From the cell containing the given text, extract its center point as (x, y) coordinate. 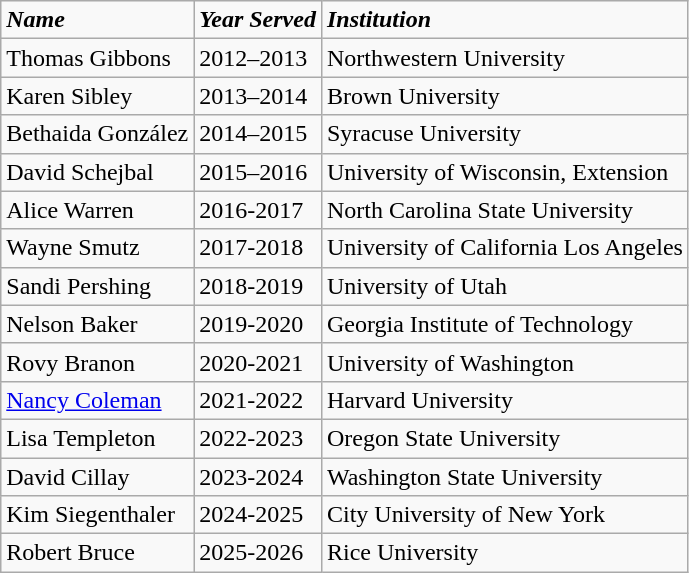
Name (98, 20)
2019-2020 (258, 324)
Harvard University (504, 400)
Alice Warren (98, 210)
Northwestern University (504, 58)
Karen Sibley (98, 96)
Syracuse University (504, 134)
Nancy Coleman (98, 400)
Kim Siegenthaler (98, 515)
Robert Bruce (98, 553)
Sandi Pershing (98, 286)
2015–2016 (258, 172)
2021-2022 (258, 400)
Institution (504, 20)
Bethaida González (98, 134)
2020-2021 (258, 362)
Rice University (504, 553)
2025-2026 (258, 553)
2024-2025 (258, 515)
Lisa Templeton (98, 438)
2014–2015 (258, 134)
Thomas Gibbons (98, 58)
City University of New York (504, 515)
2013–2014 (258, 96)
Wayne Smutz (98, 248)
2016-2017 (258, 210)
2022-2023 (258, 438)
Year Served (258, 20)
University of Washington (504, 362)
2023-2024 (258, 477)
2017-2018 (258, 248)
Washington State University (504, 477)
David Cillay (98, 477)
Rovy Branon (98, 362)
Georgia Institute of Technology (504, 324)
University of Wisconsin, Extension (504, 172)
University of California Los Angeles (504, 248)
2018-2019 (258, 286)
David Schejbal (98, 172)
2012–2013 (258, 58)
Oregon State University (504, 438)
Brown University (504, 96)
North Carolina State University (504, 210)
Nelson Baker (98, 324)
University of Utah (504, 286)
